Pinpoint the cell where the given text exists, returning its [x, y] midpoint coordinate. 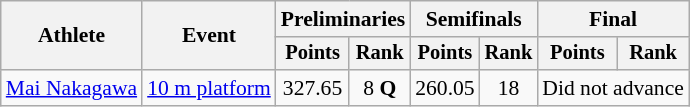
Athlete [72, 36]
327.65 [313, 88]
Did not advance [613, 88]
Semifinals [474, 19]
Event [209, 36]
18 [509, 88]
Mai Nakagawa [72, 88]
Preliminaries [343, 19]
8 Q [380, 88]
Final [613, 19]
10 m platform [209, 88]
260.05 [444, 88]
